Detect which cell encompasses the target text, then output its [x, y] center coordinate. 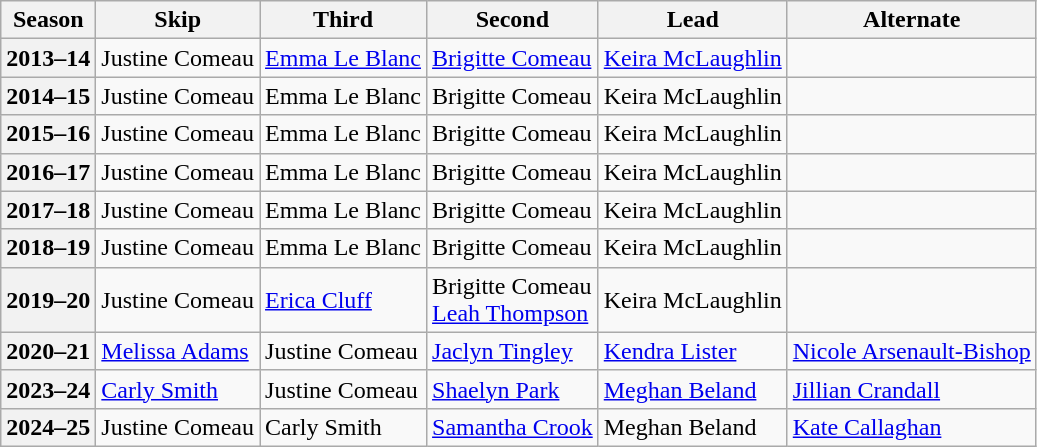
2016–17 [48, 172]
2015–16 [48, 134]
Lead [692, 20]
Kate Callaghan [912, 427]
2018–19 [48, 248]
Second [513, 20]
Alternate [912, 20]
Samantha Crook [513, 427]
Brigitte Comeau Leah Thompson [513, 300]
2014–15 [48, 96]
2019–20 [48, 300]
Season [48, 20]
Skip [178, 20]
2013–14 [48, 58]
Shaelyn Park [513, 389]
Nicole Arsenault-Bishop [912, 351]
Erica Cluff [344, 300]
Jaclyn Tingley [513, 351]
2020–21 [48, 351]
Third [344, 20]
Jillian Crandall [912, 389]
Kendra Lister [692, 351]
2024–25 [48, 427]
Melissa Adams [178, 351]
2023–24 [48, 389]
2017–18 [48, 210]
